Output the [X, Y] coordinate of the center of the cell containing the given text.  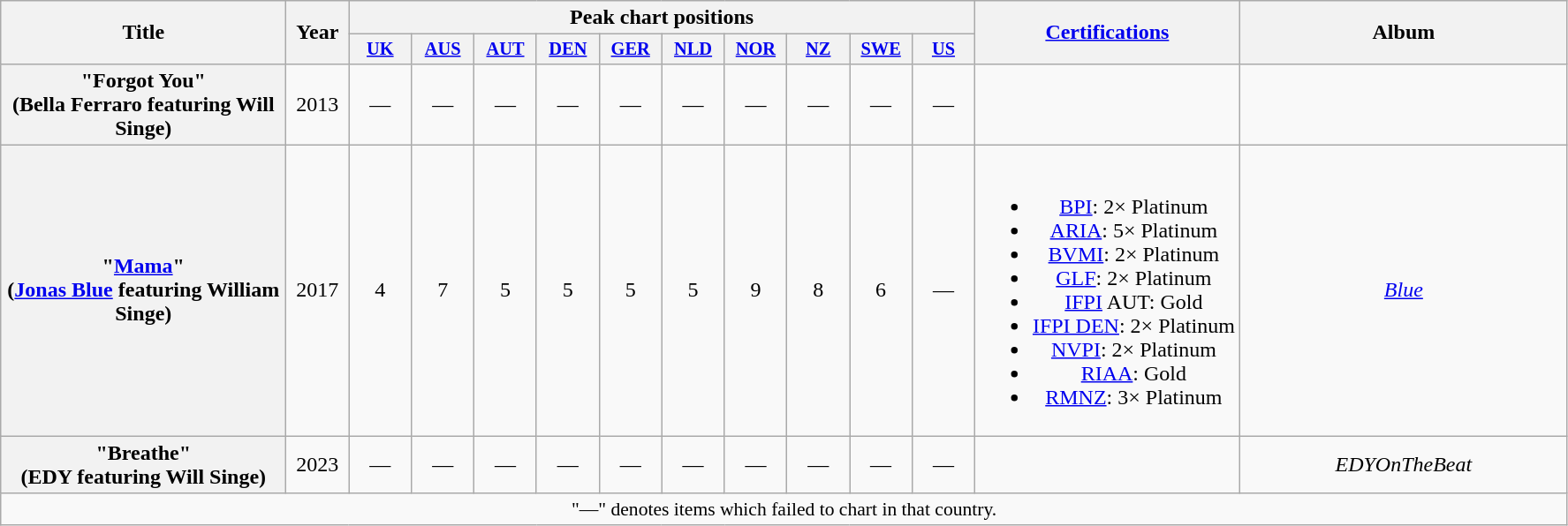
Album [1403, 33]
AUS [443, 49]
Peak chart positions [663, 18]
9 [756, 291]
NZ [818, 49]
Year [318, 33]
4 [380, 291]
AUT [505, 49]
SWE [882, 49]
NOR [756, 49]
Blue [1403, 291]
7 [443, 291]
GER [631, 49]
"Breathe"(EDY featuring Will Singe) [143, 464]
2017 [318, 291]
"—" denotes items which failed to chart in that country. [784, 509]
UK [380, 49]
US [943, 49]
NLD [693, 49]
EDYOnTheBeat [1403, 464]
Title [143, 33]
2013 [318, 104]
"Forgot You"(Bella Ferraro featuring Will Singe) [143, 104]
DEN [567, 49]
8 [818, 291]
Certifications [1107, 33]
2023 [318, 464]
6 [882, 291]
BPI: 2× PlatinumARIA: 5× PlatinumBVMI: 2× PlatinumGLF: 2× PlatinumIFPI AUT: GoldIFPI DEN: 2× PlatinumNVPI: 2× PlatinumRIAA: GoldRMNZ: 3× Platinum [1107, 291]
"Mama"(Jonas Blue featuring William Singe) [143, 291]
